Search for the cell housing the specified text and yield its (x, y) center coordinate. 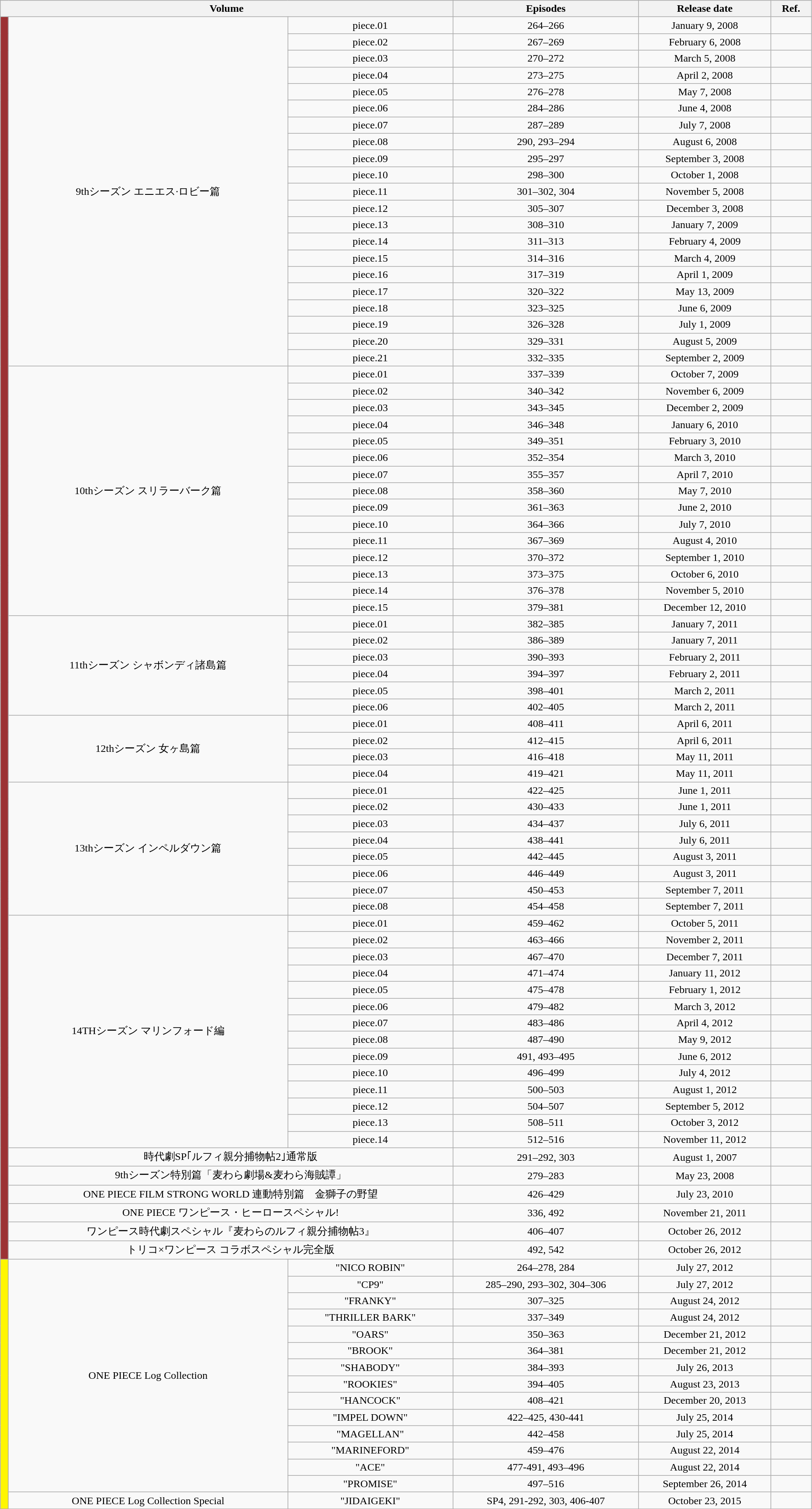
291–292, 303 (546, 1157)
463–466 (546, 940)
14THシーズン マリンフォード編 (148, 1031)
317–319 (546, 275)
290, 293–294 (546, 142)
November 11, 2012 (705, 1139)
332–335 (546, 358)
285–290, 293–302, 304–306 (546, 1284)
298–300 (546, 175)
382–385 (546, 624)
376–378 (546, 591)
301–302, 304 (546, 191)
350–363 (546, 1334)
April 4, 2012 (705, 1023)
October 5, 2011 (705, 923)
323–325 (546, 308)
349–351 (546, 441)
December 2, 2009 (705, 408)
February 4, 2009 (705, 242)
August 23, 2013 (705, 1384)
264–266 (546, 25)
October 6, 2010 (705, 574)
April 2, 2008 (705, 75)
477-491, 493–496 (546, 1467)
326–328 (546, 325)
276–278 (546, 92)
358–360 (546, 491)
ワンピース時代劇スペシャル『麦わらのルフィ親分捕物帖3』 (231, 1231)
時代劇SP｢ルフィ親分捕物帖2｣通常版 (231, 1157)
500–503 (546, 1090)
467–470 (546, 956)
May 13, 2009 (705, 291)
piece.18 (370, 308)
394–405 (546, 1384)
August 1, 2007 (705, 1157)
May 7, 2008 (705, 92)
December 7, 2011 (705, 956)
352–354 (546, 457)
386–389 (546, 640)
416–418 (546, 757)
497–516 (546, 1484)
336, 492 (546, 1213)
361–363 (546, 508)
450–453 (546, 890)
"JIDAIGEKI" (370, 1500)
March 3, 2012 (705, 1006)
May 7, 2010 (705, 491)
475–478 (546, 990)
SP4, 291-292, 303, 406-407 (546, 1500)
January 9, 2008 (705, 25)
December 3, 2008 (705, 208)
287–289 (546, 125)
Episodes (546, 9)
273–275 (546, 75)
419–421 (546, 774)
394–397 (546, 674)
264–278, 284 (546, 1267)
496–499 (546, 1073)
284–286 (546, 108)
October 7, 2009 (705, 374)
267–269 (546, 42)
"MAGELLAN" (370, 1434)
491, 493–495 (546, 1056)
279–283 (546, 1176)
379–381 (546, 607)
355–357 (546, 474)
March 4, 2009 (705, 258)
459–462 (546, 923)
ONE PIECE FILM STRONG WORLD 連動特別篇 金獅子の野望 (231, 1194)
October 1, 2008 (705, 175)
May 9, 2012 (705, 1040)
July 7, 2008 (705, 125)
May 23, 2008 (705, 1176)
364–381 (546, 1351)
454–458 (546, 907)
504–507 (546, 1106)
July 23, 2010 (705, 1194)
April 7, 2010 (705, 474)
406–407 (546, 1231)
471–474 (546, 973)
"MARINEFORD" (370, 1450)
July 7, 2010 (705, 524)
438–441 (546, 840)
434–437 (546, 824)
February 1, 2012 (705, 990)
April 1, 2009 (705, 275)
September 5, 2012 (705, 1106)
508–511 (546, 1123)
June 2, 2010 (705, 508)
October 23, 2015 (705, 1500)
337–349 (546, 1318)
295–297 (546, 158)
"THRILLER BARK" (370, 1318)
"PROMISE" (370, 1484)
479–482 (546, 1006)
408–411 (546, 723)
July 1, 2009 (705, 325)
February 6, 2008 (705, 42)
August 1, 2012 (705, 1090)
373–375 (546, 574)
June 6, 2012 (705, 1056)
343–345 (546, 408)
Release date (705, 9)
"BROOK" (370, 1351)
11thシーズン シャボンディ諸島篇 (148, 665)
442–458 (546, 1434)
412–415 (546, 741)
September 3, 2008 (705, 158)
September 26, 2014 (705, 1484)
November 6, 2009 (705, 391)
"FRANKY" (370, 1301)
367–369 (546, 541)
December 20, 2013 (705, 1401)
305–307 (546, 208)
January 6, 2010 (705, 424)
November 21, 2011 (705, 1213)
Ref. (791, 9)
トリコ×ワンピース コラボスペシャル完全版 (231, 1250)
August 5, 2009 (705, 341)
June 6, 2009 (705, 308)
piece.17 (370, 291)
398–401 (546, 690)
"IMPEL DOWN" (370, 1417)
329–331 (546, 341)
307–325 (546, 1301)
9thシーズン エニエス·ロビー篇 (148, 191)
430–433 (546, 807)
ONE PIECE Log Collection Special (148, 1500)
459–476 (546, 1450)
12thシーズン 女ヶ島篇 (148, 748)
October 3, 2012 (705, 1123)
July 4, 2012 (705, 1073)
November 5, 2010 (705, 591)
9thシーズン特別篇「麦わら劇場&麦わら海賊譚」 (231, 1176)
492, 542 (546, 1250)
"CP9" (370, 1284)
July 26, 2013 (705, 1367)
September 1, 2010 (705, 557)
"NICO ROBIN" (370, 1267)
"ACE" (370, 1467)
Volume (227, 9)
483–486 (546, 1023)
"ROOKIES" (370, 1384)
June 4, 2008 (705, 108)
March 5, 2008 (705, 59)
ONE PIECE Log Collection (148, 1375)
January 7, 2009 (705, 225)
ONE PIECE ワンピース・ヒーロースペシャル! (231, 1213)
314–316 (546, 258)
"SHABODY" (370, 1367)
September 2, 2009 (705, 358)
piece.21 (370, 358)
August 6, 2008 (705, 142)
487–490 (546, 1040)
364–366 (546, 524)
270–272 (546, 59)
346–348 (546, 424)
10thシーズン スリラーバーク篇 (148, 491)
390–393 (546, 657)
13thシーズン インペルダウン篇 (148, 848)
piece.16 (370, 275)
August 4, 2010 (705, 541)
December 12, 2010 (705, 607)
"OARS" (370, 1334)
370–372 (546, 557)
November 5, 2008 (705, 191)
March 3, 2010 (705, 457)
"HANCOCK" (370, 1401)
426–429 (546, 1194)
512–516 (546, 1139)
340–342 (546, 391)
422–425 (546, 790)
piece.19 (370, 325)
337–339 (546, 374)
408–421 (546, 1401)
446–449 (546, 873)
442–445 (546, 857)
piece.20 (370, 341)
November 2, 2011 (705, 940)
311–313 (546, 242)
384–393 (546, 1367)
402–405 (546, 707)
February 3, 2010 (705, 441)
308–310 (546, 225)
January 11, 2012 (705, 973)
320–322 (546, 291)
422–425, 430-441 (546, 1417)
